Provide the [X, Y] coordinate of the cell's center where the given text is located.  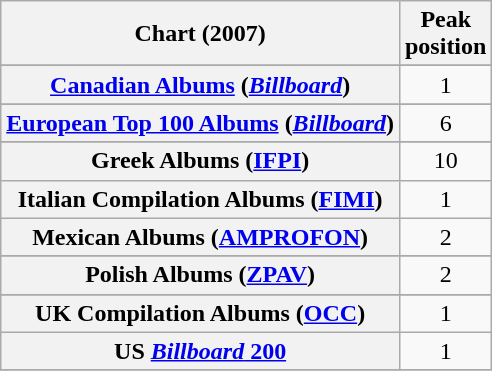
Peakposition [445, 34]
European Top 100 Albums (Billboard) [200, 123]
6 [445, 123]
Mexican Albums (AMPROFON) [200, 237]
Greek Albums (IFPI) [200, 161]
US Billboard 200 [200, 351]
Polish Albums (ZPAV) [200, 275]
10 [445, 161]
UK Compilation Albums (OCC) [200, 313]
Chart (2007) [200, 34]
Italian Compilation Albums (FIMI) [200, 199]
Canadian Albums (Billboard) [200, 85]
